Locate the cell with the specified text and output its (X, Y) center coordinate. 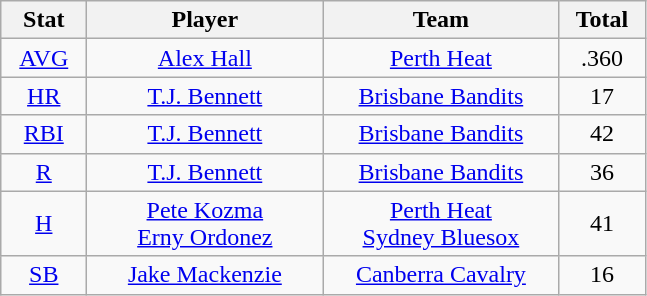
AVG (44, 58)
Canberra Cavalry (441, 275)
RBI (44, 134)
SB (44, 275)
Total (602, 20)
Player (205, 20)
Team (441, 20)
H (44, 224)
16 (602, 275)
Alex Hall (205, 58)
42 (602, 134)
R (44, 172)
Stat (44, 20)
17 (602, 96)
Pete Kozma Erny Ordonez (205, 224)
Perth Heat Sydney Bluesox (441, 224)
36 (602, 172)
HR (44, 96)
Perth Heat (441, 58)
Jake Mackenzie (205, 275)
.360 (602, 58)
41 (602, 224)
